Output the (x, y) coordinate of the center of the cell containing the given text.  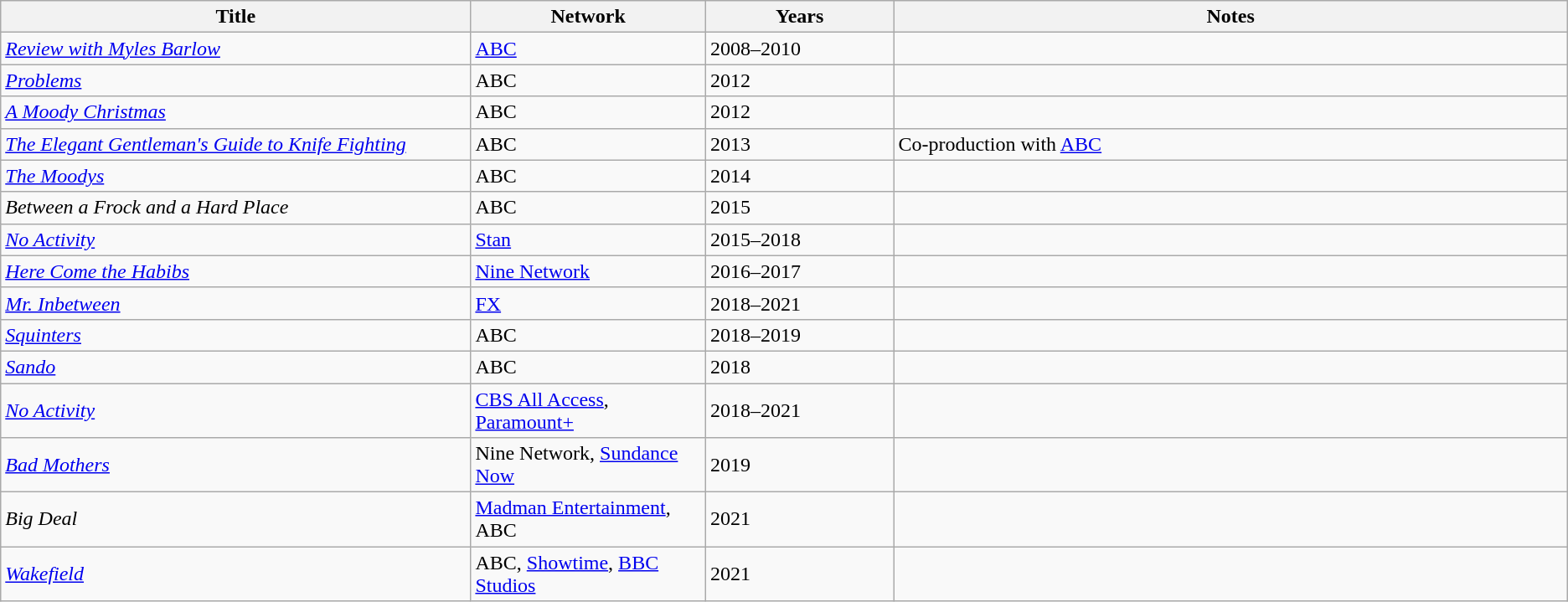
2013 (799, 144)
Years (799, 17)
Problems (236, 80)
Notes (1230, 17)
A Moody Christmas (236, 112)
Nine Network, Sundance Now (588, 466)
2016–2017 (799, 271)
Here Come the Habibs (236, 271)
The Elegant Gentleman's Guide to Knife Fighting (236, 144)
Squinters (236, 335)
FX (588, 303)
Bad Mothers (236, 466)
Big Deal (236, 519)
Review with Myles Barlow (236, 49)
Title (236, 17)
2018 (799, 367)
Stan (588, 239)
Co-production with ABC (1230, 144)
ABC, Showtime, BBC Studios (588, 574)
2008–2010 (799, 49)
2015–2018 (799, 239)
Wakefield (236, 574)
Nine Network (588, 271)
Between a Frock and a Hard Place (236, 208)
Sando (236, 367)
CBS All Access, Paramount+ (588, 410)
2015 (799, 208)
2019 (799, 466)
2014 (799, 176)
The Moodys (236, 176)
Mr. Inbetween (236, 303)
Network (588, 17)
2018–2019 (799, 335)
Madman Entertainment, ABC (588, 519)
